Output the (X, Y) coordinate of the center of the cell containing the given text.  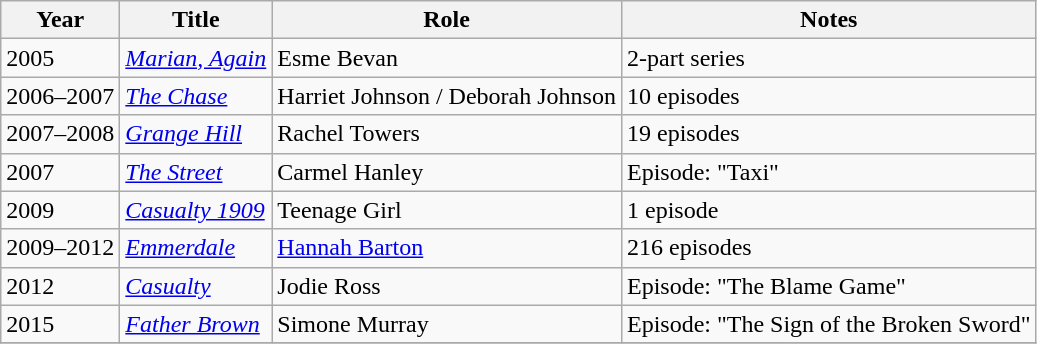
2005 (60, 58)
10 episodes (828, 96)
Jodie Ross (447, 286)
2006–2007 (60, 96)
2007–2008 (60, 134)
Casualty 1909 (196, 210)
2-part series (828, 58)
Episode: "The Blame Game" (828, 286)
Notes (828, 20)
The Chase (196, 96)
2009–2012 (60, 248)
Year (60, 20)
Harriet Johnson / Deborah Johnson (447, 96)
Emmerdale (196, 248)
Grange Hill (196, 134)
Rachel Towers (447, 134)
Father Brown (196, 324)
Episode: "The Sign of the Broken Sword" (828, 324)
Title (196, 20)
2007 (60, 172)
2009 (60, 210)
The Street (196, 172)
Episode: "Taxi" (828, 172)
Simone Murray (447, 324)
Marian, Again (196, 58)
1 episode (828, 210)
Carmel Hanley (447, 172)
2015 (60, 324)
Hannah Barton (447, 248)
Teenage Girl (447, 210)
19 episodes (828, 134)
Role (447, 20)
2012 (60, 286)
Casualty (196, 286)
Esme Bevan (447, 58)
216 episodes (828, 248)
